Return [x, y] of the center of cell containing provided text 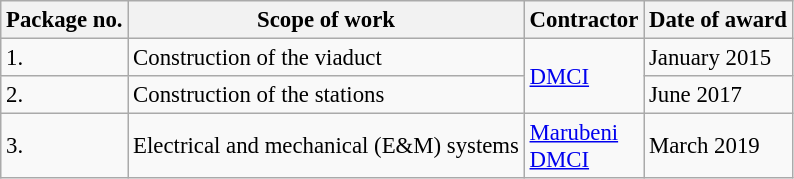
3. [64, 146]
June 2017 [718, 95]
2. [64, 95]
Marubeni DMCI [584, 146]
1. [64, 58]
DMCI [584, 76]
Electrical and mechanical (E&M) systems [326, 146]
Construction of the viaduct [326, 58]
Scope of work [326, 20]
Date of award [718, 20]
Construction of the stations [326, 95]
March 2019 [718, 146]
January 2015 [718, 58]
Contractor [584, 20]
Package no. [64, 20]
